Determine the [X, Y] coordinate at the center of the cell enclosing the given text.  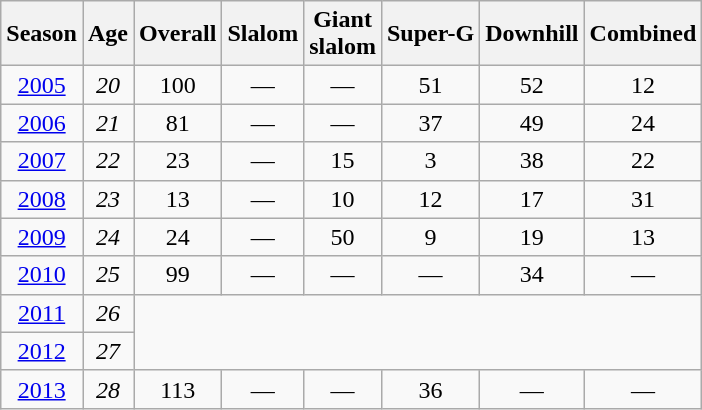
2008 [42, 199]
17 [532, 199]
21 [108, 123]
Super-G [430, 34]
9 [430, 237]
Downhill [532, 34]
36 [430, 389]
Giantslalom [343, 34]
27 [108, 351]
2007 [42, 161]
2005 [42, 85]
34 [532, 275]
20 [108, 85]
2011 [42, 313]
49 [532, 123]
81 [178, 123]
50 [343, 237]
38 [532, 161]
3 [430, 161]
2006 [42, 123]
19 [532, 237]
2009 [42, 237]
Combined [643, 34]
37 [430, 123]
25 [108, 275]
Season [42, 34]
26 [108, 313]
100 [178, 85]
Overall [178, 34]
2012 [42, 351]
51 [430, 85]
99 [178, 275]
2010 [42, 275]
15 [343, 161]
28 [108, 389]
2013 [42, 389]
52 [532, 85]
113 [178, 389]
31 [643, 199]
Age [108, 34]
10 [343, 199]
Slalom [263, 34]
